Locate the cell with the specified text and output its [X, Y] center coordinate. 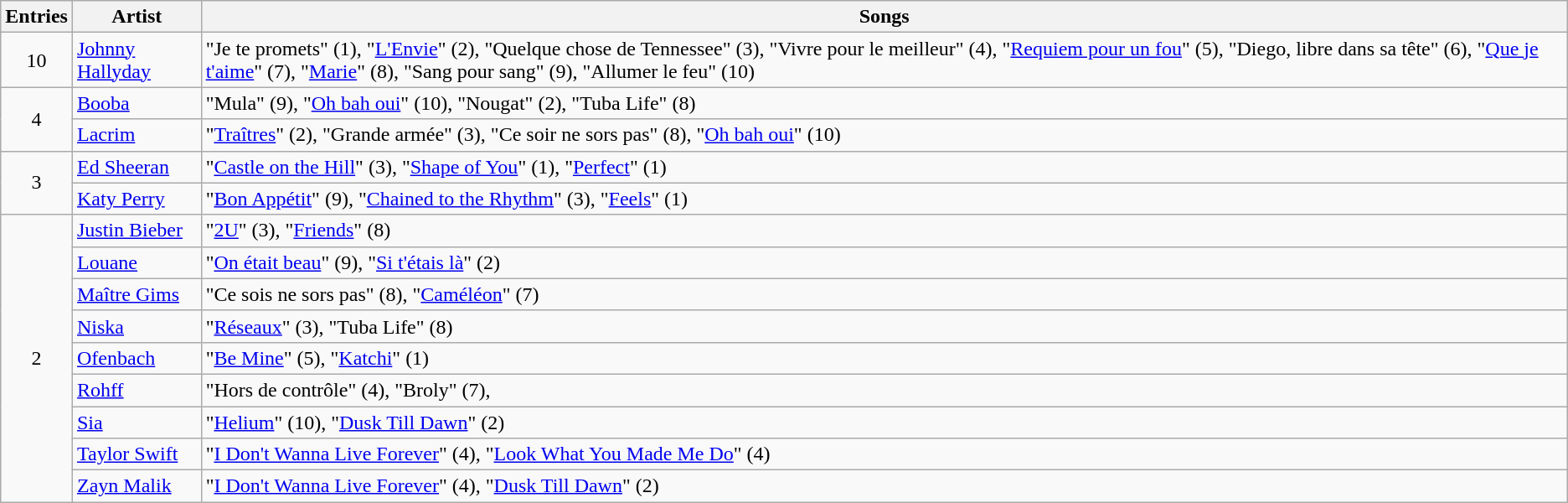
Taylor Swift [137, 454]
Louane [137, 262]
"Helium" (10), "Dusk Till Dawn" (2) [885, 422]
"Réseaux" (3), "Tuba Life" (8) [885, 326]
Lacrim [137, 135]
Maître Gims [137, 294]
"Castle on the Hill" (3), "Shape of You" (1), "Perfect" (1) [885, 167]
"Bon Appétit" (9), "Chained to the Rhythm" (3), "Feels" (1) [885, 199]
Johnny Hallyday [137, 60]
10 [37, 60]
Katy Perry [137, 199]
"On était beau" (9), "Si t'étais là" (2) [885, 262]
"2U" (3), "Friends" (8) [885, 231]
Ofenbach [137, 358]
2 [37, 359]
"I Don't Wanna Live Forever" (4), "Look What You Made Me Do" (4) [885, 454]
"Traîtres" (2), "Grande armée" (3), "Ce soir ne sors pas" (8), "Oh bah oui" (10) [885, 135]
Ed Sheeran [137, 167]
Rohff [137, 390]
3 [37, 183]
"Be Mine" (5), "Katchi" (1) [885, 358]
Entries [37, 17]
Justin Bieber [137, 231]
4 [37, 119]
Zayn Malik [137, 486]
"Mula" (9), "Oh bah oui" (10), "Nougat" (2), "Tuba Life" (8) [885, 103]
Songs [885, 17]
Booba [137, 103]
"Hors de contrôle" (4), "Broly" (7), [885, 390]
"Ce sois ne sors pas" (8), "Caméléon" (7) [885, 294]
"I Don't Wanna Live Forever" (4), "Dusk Till Dawn" (2) [885, 486]
Artist [137, 17]
Niska [137, 326]
Sia [137, 422]
